For the text-containing cell, return its midpoint in [X, Y] coordinate format. 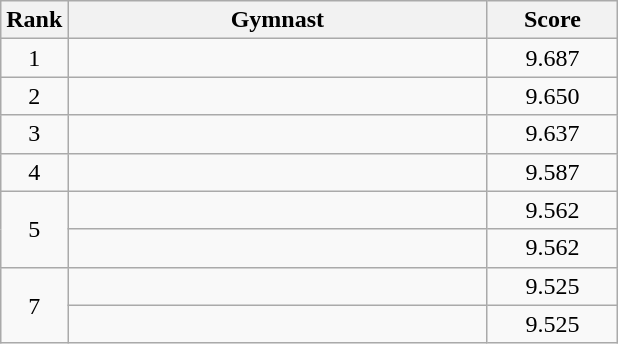
4 [34, 172]
Gymnast [278, 20]
5 [34, 229]
Rank [34, 20]
9.587 [552, 172]
1 [34, 58]
3 [34, 134]
2 [34, 96]
9.650 [552, 96]
9.637 [552, 134]
Score [552, 20]
7 [34, 305]
9.687 [552, 58]
